Extract the (x, y) coordinate from the center of the cell holding the provided text.  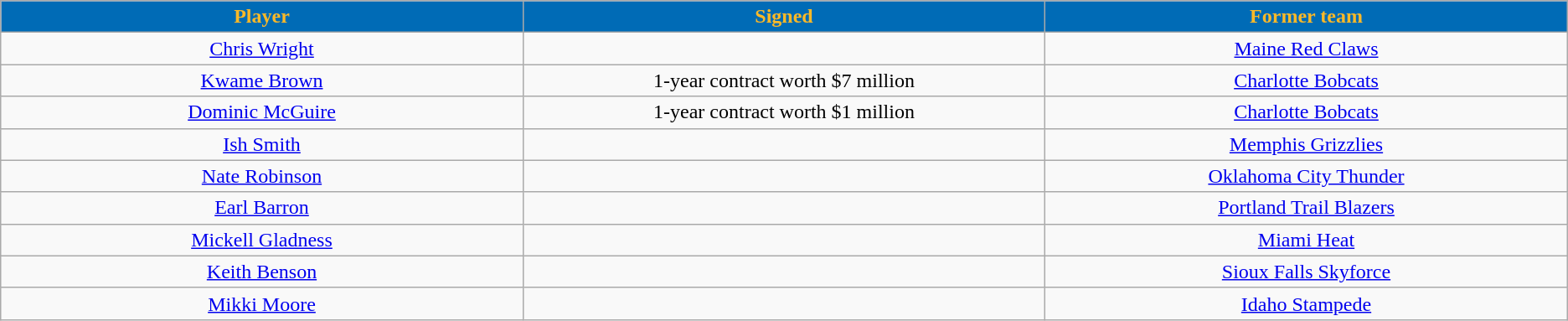
Nate Robinson (261, 176)
Player (261, 17)
Ish Smith (261, 144)
Dominic McGuire (261, 112)
Keith Benson (261, 272)
Mickell Gladness (261, 240)
Signed (784, 17)
Mikki Moore (261, 303)
Miami Heat (1307, 240)
Idaho Stampede (1307, 303)
Earl Barron (261, 208)
Sioux Falls Skyforce (1307, 272)
Portland Trail Blazers (1307, 208)
Chris Wright (261, 49)
Former team (1307, 17)
Maine Red Claws (1307, 49)
1-year contract worth $1 million (784, 112)
Memphis Grizzlies (1307, 144)
1-year contract worth $7 million (784, 80)
Oklahoma City Thunder (1307, 176)
Kwame Brown (261, 80)
